Output the (X, Y) coordinate of the center of the cell containing the given text.  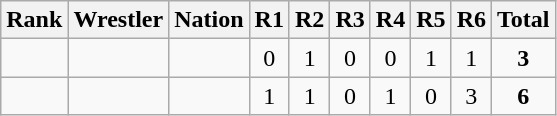
R1 (269, 20)
R4 (390, 20)
R2 (309, 20)
R3 (350, 20)
Total (524, 20)
R6 (471, 20)
Nation (209, 20)
R5 (431, 20)
Rank (34, 20)
6 (524, 96)
Wrestler (118, 20)
